Output the [x, y] coordinate of the center of the cell containing the given text.  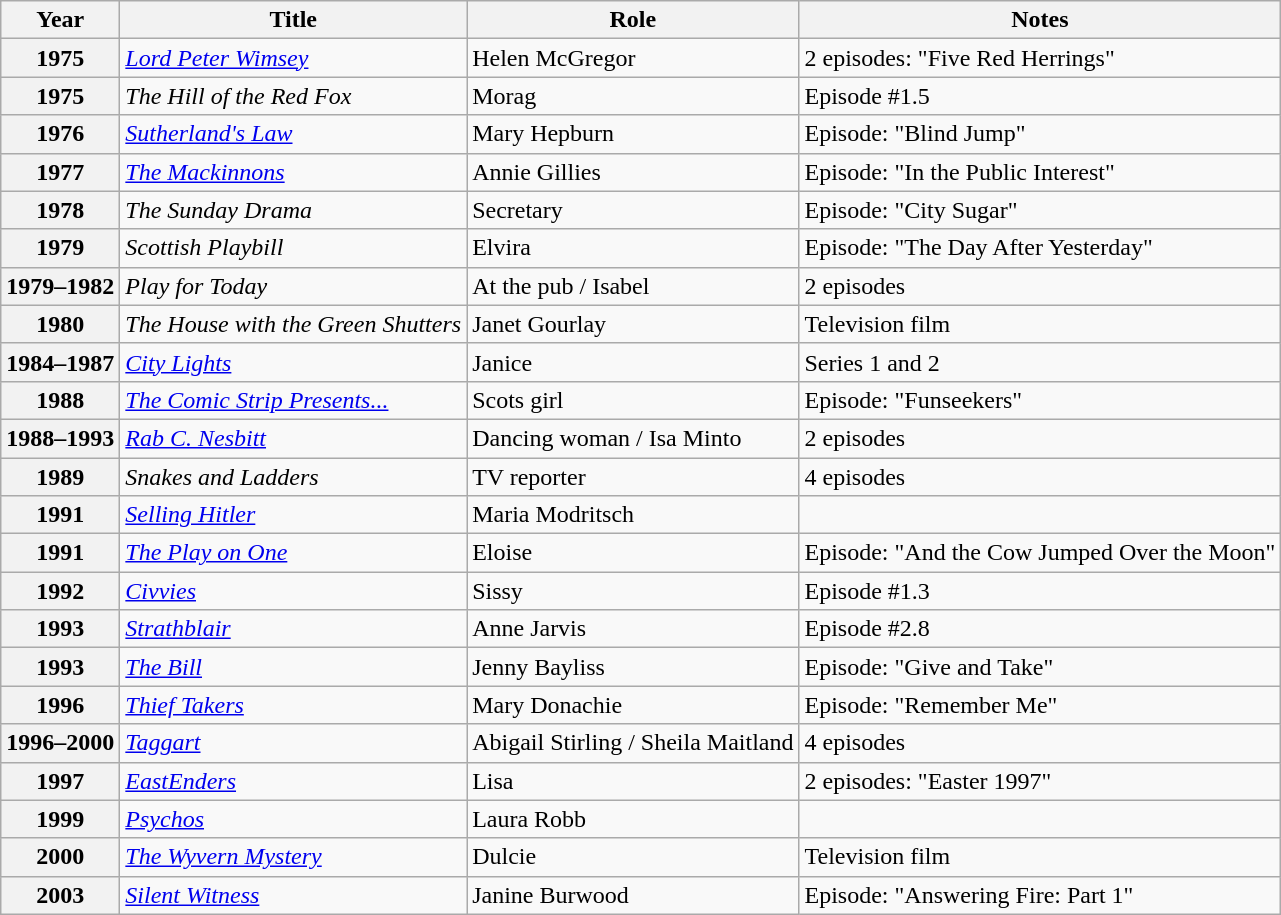
Selling Hitler [294, 515]
1978 [60, 210]
1989 [60, 477]
1996 [60, 705]
Scots girl [633, 400]
Secretary [633, 210]
Silent Witness [294, 895]
Episode: "Funseekers" [1040, 400]
Episode: "The Day After Yesterday" [1040, 248]
The Play on One [294, 553]
1988–1993 [60, 438]
The Comic Strip Presents... [294, 400]
Annie Gillies [633, 172]
1997 [60, 781]
Elvira [633, 248]
Civvies [294, 591]
Helen McGregor [633, 58]
1976 [60, 134]
Jenny Bayliss [633, 667]
2000 [60, 857]
The Wyvern Mystery [294, 857]
Snakes and Ladders [294, 477]
City Lights [294, 362]
Maria Modritsch [633, 515]
Mary Donachie [633, 705]
1979 [60, 248]
Play for Today [294, 286]
Scottish Playbill [294, 248]
Thief Takers [294, 705]
Notes [1040, 20]
Lord Peter Wimsey [294, 58]
Eloise [633, 553]
Role [633, 20]
Episode: "Remember Me" [1040, 705]
1988 [60, 400]
EastEnders [294, 781]
Episode: "Blind Jump" [1040, 134]
Episode: "City Sugar" [1040, 210]
Abigail Stirling / Sheila Maitland [633, 743]
Mary Hepburn [633, 134]
1996–2000 [60, 743]
Laura Robb [633, 819]
1999 [60, 819]
1980 [60, 324]
Strathblair [294, 629]
Taggart [294, 743]
Janine Burwood [633, 895]
1977 [60, 172]
The Mackinnons [294, 172]
The Hill of the Red Fox [294, 96]
Year [60, 20]
Anne Jarvis [633, 629]
Episode #1.5 [1040, 96]
Sissy [633, 591]
Episode #2.8 [1040, 629]
1984–1987 [60, 362]
2 episodes: "Easter 1997" [1040, 781]
Title [294, 20]
Series 1 and 2 [1040, 362]
2 episodes: "Five Red Herrings" [1040, 58]
Episode: "In the Public Interest" [1040, 172]
Psychos [294, 819]
Rab C. Nesbitt [294, 438]
At the pub / Isabel [633, 286]
Episode: "And the Cow Jumped Over the Moon" [1040, 553]
Episode: "Give and Take" [1040, 667]
Janice [633, 362]
Dancing woman / Isa Minto [633, 438]
Morag [633, 96]
Episode: "Answering Fire: Part 1" [1040, 895]
The Sunday Drama [294, 210]
Sutherland's Law [294, 134]
TV reporter [633, 477]
The House with the Green Shutters [294, 324]
Janet Gourlay [633, 324]
1992 [60, 591]
The Bill [294, 667]
Episode #1.3 [1040, 591]
2003 [60, 895]
1979–1982 [60, 286]
Dulcie [633, 857]
Lisa [633, 781]
